Return the [X, Y] coordinate for the center point of the cell that contains the specified text.  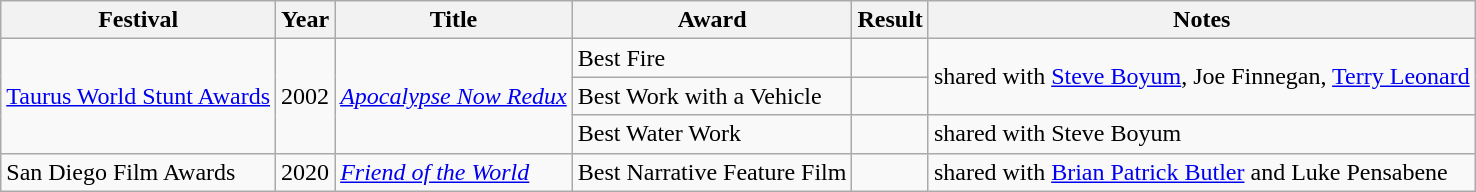
shared with Steve Boyum [1202, 134]
Year [306, 20]
2020 [306, 172]
Apocalypse Now Redux [454, 96]
2002 [306, 96]
Title [454, 20]
shared with Steve Boyum, Joe Finnegan, Terry Leonard [1202, 77]
Friend of the World [454, 172]
Best Narrative Feature Film [712, 172]
San Diego Film Awards [138, 172]
Best Water Work [712, 134]
Award [712, 20]
Taurus World Stunt Awards [138, 96]
Best Fire [712, 58]
Result [890, 20]
Notes [1202, 20]
shared with Brian Patrick Butler and Luke Pensabene [1202, 172]
Best Work with a Vehicle [712, 96]
Festival [138, 20]
